Scan for the cell matching the given text and deliver its (X, Y) coordinate at center. 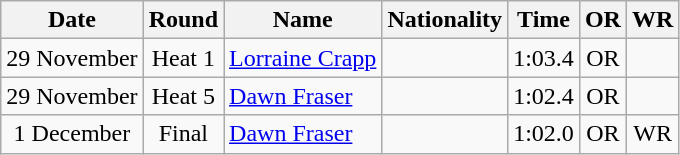
Heat 1 (183, 58)
Final (183, 134)
1:02.4 (544, 96)
Round (183, 20)
Nationality (445, 20)
1:02.0 (544, 134)
1:03.4 (544, 58)
Heat 5 (183, 96)
Time (544, 20)
Date (72, 20)
Name (303, 20)
Lorraine Crapp (303, 58)
1 December (72, 134)
